Determine the [X, Y] coordinate at the center of the cell enclosing the given text.  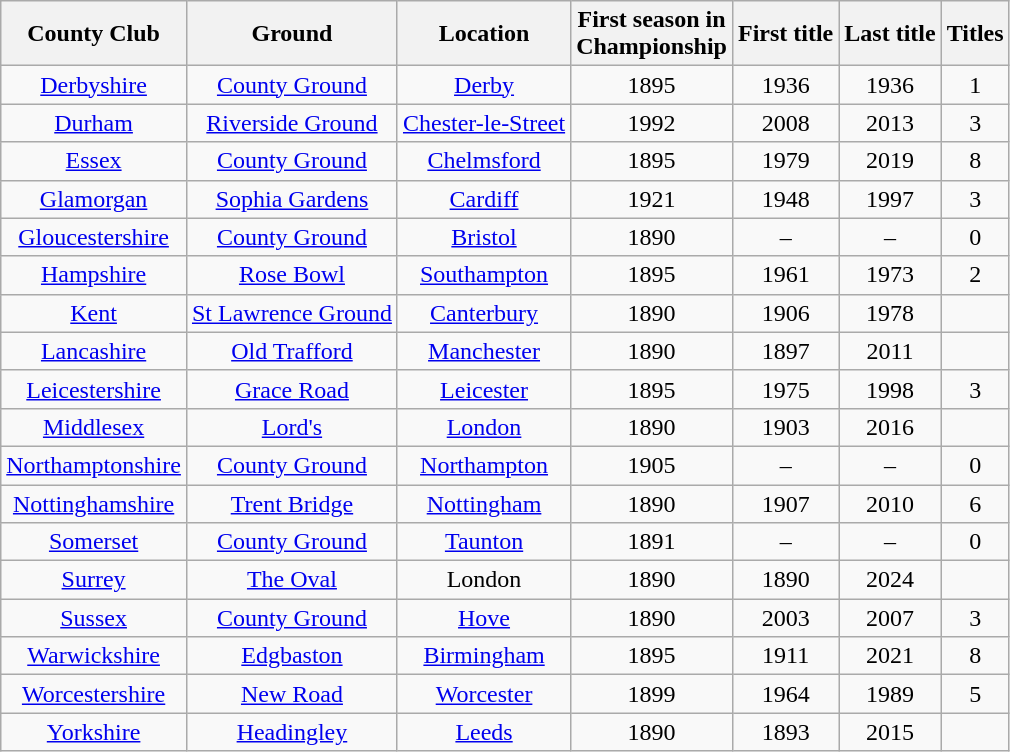
Nottinghamshire [94, 503]
Rose Bowl [292, 275]
Ground [292, 34]
Leicestershire [94, 389]
Last title [890, 34]
Grace Road [292, 389]
2010 [890, 503]
Glamorgan [94, 199]
Hove [484, 618]
2007 [890, 618]
1911 [785, 656]
Worcestershire [94, 694]
Canterbury [484, 313]
1978 [890, 313]
Lancashire [94, 351]
1899 [652, 694]
Northampton [484, 465]
1992 [652, 123]
Trent Bridge [292, 503]
2021 [890, 656]
1973 [890, 275]
2008 [785, 123]
1989 [890, 694]
2016 [890, 427]
Titles [975, 34]
Northamptonshire [94, 465]
Worcester [484, 694]
Bristol [484, 237]
1997 [890, 199]
1 [975, 85]
2011 [890, 351]
Old Trafford [292, 351]
First season in Championship [652, 34]
1921 [652, 199]
5 [975, 694]
County Club [94, 34]
First title [785, 34]
1907 [785, 503]
New Road [292, 694]
Leeds [484, 732]
1891 [652, 542]
Surrey [94, 580]
Middlesex [94, 427]
Derbyshire [94, 85]
2 [975, 275]
Lord's [292, 427]
2013 [890, 123]
Edgbaston [292, 656]
The Oval [292, 580]
1975 [785, 389]
1964 [785, 694]
1948 [785, 199]
Cardiff [484, 199]
Durham [94, 123]
1979 [785, 161]
1961 [785, 275]
Leicester [484, 389]
1905 [652, 465]
1906 [785, 313]
Hampshire [94, 275]
2003 [785, 618]
2024 [890, 580]
Gloucestershire [94, 237]
Sussex [94, 618]
Location [484, 34]
Derby [484, 85]
Chester-le-Street [484, 123]
Yorkshire [94, 732]
1998 [890, 389]
1897 [785, 351]
1903 [785, 427]
Warwickshire [94, 656]
2019 [890, 161]
Riverside Ground [292, 123]
6 [975, 503]
Birmingham [484, 656]
Essex [94, 161]
Nottingham [484, 503]
St Lawrence Ground [292, 313]
Southampton [484, 275]
Kent [94, 313]
2015 [890, 732]
Chelmsford [484, 161]
Somerset [94, 542]
Manchester [484, 351]
Taunton [484, 542]
1893 [785, 732]
Sophia Gardens [292, 199]
Headingley [292, 732]
